Pinpoint the cell where the given text exists, returning its [x, y] midpoint coordinate. 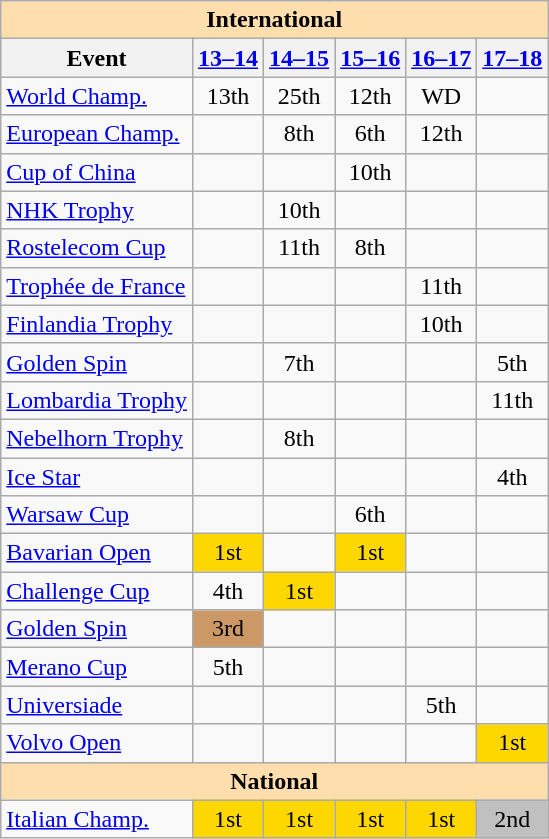
Lombardia Trophy [97, 400]
Warsaw Cup [97, 515]
Volvo Open [97, 743]
Cup of China [97, 172]
Italian Champ. [97, 819]
Merano Cup [97, 667]
WD [442, 96]
NHK Trophy [97, 210]
16–17 [442, 58]
European Champ. [97, 134]
7th [300, 362]
Challenge Cup [97, 591]
Trophée de France [97, 286]
Rostelecom Cup [97, 248]
14–15 [300, 58]
Universiade [97, 705]
Nebelhorn Trophy [97, 438]
15–16 [370, 58]
25th [300, 96]
17–18 [512, 58]
2nd [512, 819]
13–14 [228, 58]
13th [228, 96]
Ice Star [97, 477]
3rd [228, 629]
Bavarian Open [97, 553]
Event [97, 58]
Finlandia Trophy [97, 324]
International [274, 20]
World Champ. [97, 96]
National [274, 781]
